For the text-containing cell, return its midpoint in (X, Y) coordinate format. 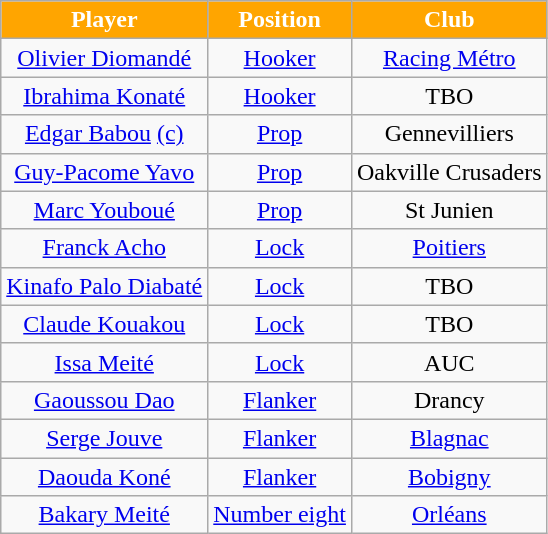
Drancy (449, 400)
Gennevilliers (449, 134)
Edgar Babou (c) (104, 134)
Daouda Koné (104, 477)
Claude Kouakou (104, 324)
St Junien (449, 210)
Ibrahima Konaté (104, 96)
Serge Jouve (104, 438)
Kinafo Palo Diabaté (104, 286)
Olivier Diomandé (104, 58)
Poitiers (449, 248)
Gaoussou Dao (104, 400)
Racing Métro (449, 58)
Bobigny (449, 477)
Player (104, 20)
Blagnac (449, 438)
Bakary Meité (104, 515)
Number eight (280, 515)
Franck Acho (104, 248)
Position (280, 20)
Marc Youboué (104, 210)
Oakville Crusaders (449, 172)
Guy-Pacome Yavo (104, 172)
Club (449, 20)
AUC (449, 362)
Issa Meité (104, 362)
Orléans (449, 515)
